Determine the [x, y] coordinate at the center of the cell enclosing the given text.  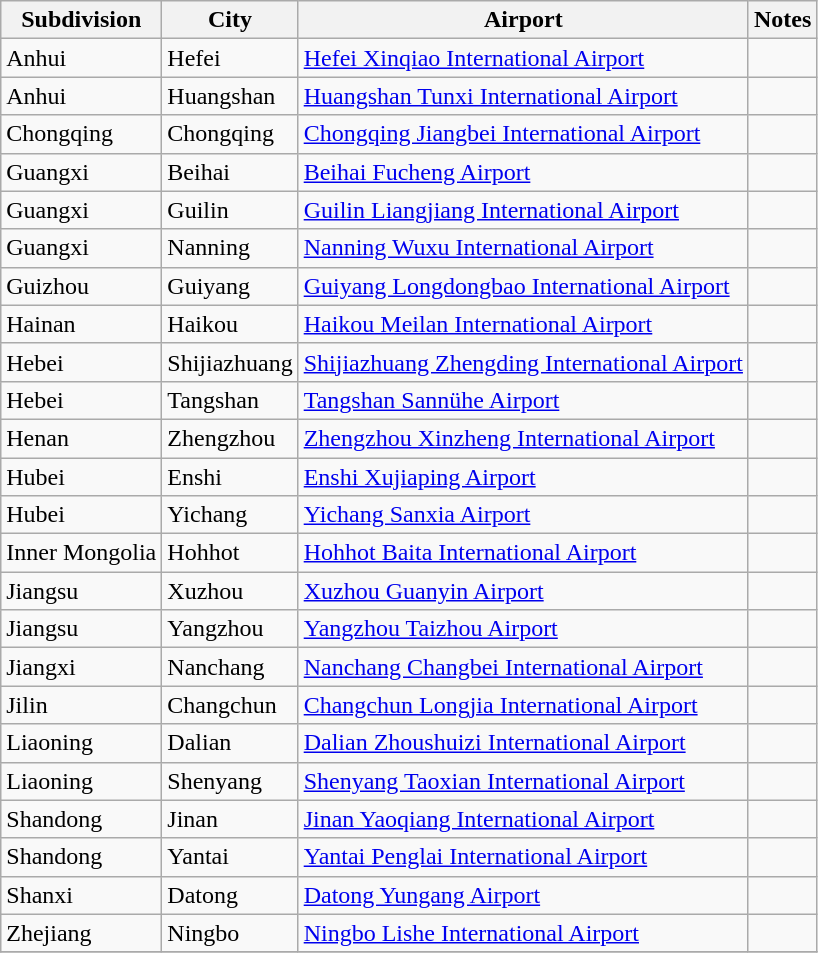
Jinan Yaoqiang International Airport [523, 819]
Shijiazhuang [230, 362]
Ningbo Lishe International Airport [523, 933]
Jinan [230, 819]
Zhengzhou Xinzheng International Airport [523, 438]
Tangshan [230, 400]
Tangshan Sannühe Airport [523, 400]
Nanchang Changbei International Airport [523, 667]
Hainan [82, 324]
Yichang [230, 515]
Inner Mongolia [82, 553]
Enshi [230, 477]
Hefei [230, 58]
Guiyang Longdongbao International Airport [523, 286]
Datong Yungang Airport [523, 895]
Enshi Xujiaping Airport [523, 477]
Xuzhou Guanyin Airport [523, 591]
Henan [82, 438]
Beihai [230, 172]
Jilin [82, 705]
Yantai [230, 857]
Guiyang [230, 286]
Dalian [230, 743]
Jiangxi [82, 667]
Subdivision [82, 20]
Yichang Sanxia Airport [523, 515]
Xuzhou [230, 591]
Chongqing Jiangbei International Airport [523, 134]
Guilin [230, 210]
Nanchang [230, 667]
Yangzhou Taizhou Airport [523, 629]
Changchun [230, 705]
Haikou [230, 324]
Airport [523, 20]
Ningbo [230, 933]
Shenyang Taoxian International Airport [523, 781]
Hohhot [230, 553]
Datong [230, 895]
Beihai Fucheng Airport [523, 172]
Guilin Liangjiang International Airport [523, 210]
Guizhou [82, 286]
Shanxi [82, 895]
Huangshan [230, 96]
Shijiazhuang Zhengding International Airport [523, 362]
Shenyang [230, 781]
Hohhot Baita International Airport [523, 553]
Changchun Longjia International Airport [523, 705]
Yangzhou [230, 629]
Haikou Meilan International Airport [523, 324]
Huangshan Tunxi International Airport [523, 96]
City [230, 20]
Yantai Penglai International Airport [523, 857]
Nanning [230, 248]
Nanning Wuxu International Airport [523, 248]
Zhengzhou [230, 438]
Hefei Xinqiao International Airport [523, 58]
Dalian Zhoushuizi International Airport [523, 743]
Notes [782, 20]
Zhejiang [82, 933]
